Extract the (x, y) coordinate from the center of the cell holding the provided text.  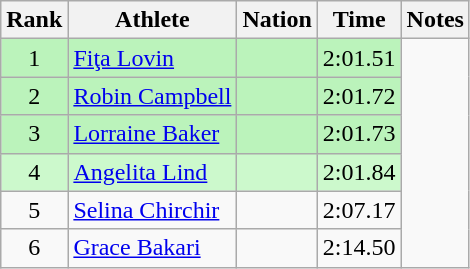
Angelita Lind (152, 172)
5 (34, 210)
2:01.73 (359, 134)
Grace Bakari (152, 248)
Selina Chirchir (152, 210)
Athlete (152, 20)
2:07.17 (359, 210)
Time (359, 20)
2 (34, 96)
2:01.84 (359, 172)
Nation (277, 20)
1 (34, 58)
4 (34, 172)
6 (34, 248)
Robin Campbell (152, 96)
Notes (435, 20)
2:01.51 (359, 58)
2:01.72 (359, 96)
3 (34, 134)
Rank (34, 20)
Lorraine Baker (152, 134)
Fiţa Lovin (152, 58)
2:14.50 (359, 248)
